Capture the cell that displays the provided text and extract its (x, y) central coordinate. 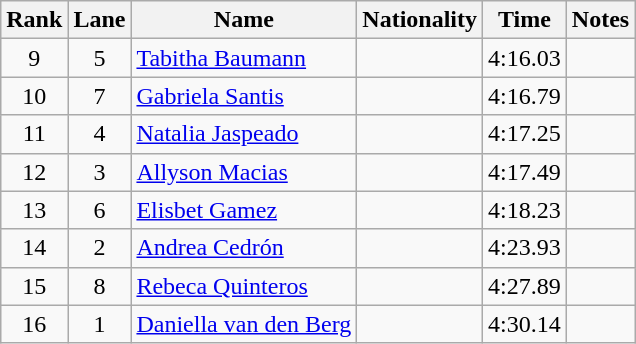
16 (34, 324)
Andrea Cedrón (244, 248)
Lane (100, 20)
6 (100, 210)
14 (34, 248)
11 (34, 134)
13 (34, 210)
9 (34, 58)
1 (100, 324)
12 (34, 172)
4:23.93 (525, 248)
4:16.03 (525, 58)
15 (34, 286)
4:30.14 (525, 324)
10 (34, 96)
4:27.89 (525, 286)
4:18.23 (525, 210)
Notes (600, 20)
Tabitha Baumann (244, 58)
2 (100, 248)
Allyson Macias (244, 172)
Rank (34, 20)
5 (100, 58)
Daniella van den Berg (244, 324)
4:17.25 (525, 134)
7 (100, 96)
Gabriela Santis (244, 96)
Nationality (420, 20)
Natalia Jaspeado (244, 134)
Rebeca Quinteros (244, 286)
Name (244, 20)
Elisbet Gamez (244, 210)
8 (100, 286)
4 (100, 134)
4:16.79 (525, 96)
Time (525, 20)
3 (100, 172)
4:17.49 (525, 172)
